Determine the (X, Y) coordinate at the center of the cell enclosing the given text.  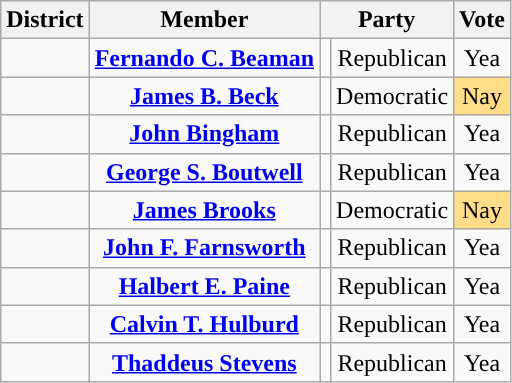
George S. Boutwell (204, 172)
District (45, 20)
Party (387, 20)
Calvin T. Hulburd (204, 324)
James B. Beck (204, 96)
Member (204, 20)
James Brooks (204, 210)
Thaddeus Stevens (204, 362)
Fernando C. Beaman (204, 58)
John Bingham (204, 134)
Halbert E. Paine (204, 286)
John F. Farnsworth (204, 248)
Vote (482, 20)
